For the text-containing cell, return its midpoint in [x, y] coordinate format. 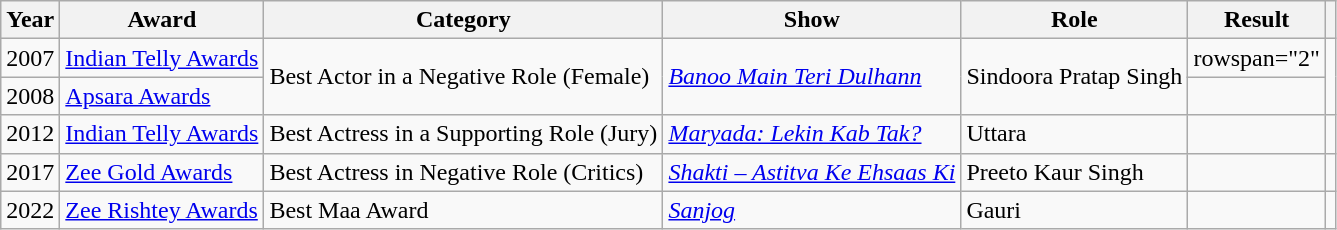
2022 [30, 210]
Result [1257, 20]
2012 [30, 134]
Category [464, 20]
Show [812, 20]
Award [162, 20]
Sindoora Pratap Singh [1074, 77]
Zee Gold Awards [162, 172]
Gauri [1074, 210]
Sanjog [812, 210]
Role [1074, 20]
Preeto Kaur Singh [1074, 172]
Zee Rishtey Awards [162, 210]
2007 [30, 58]
Shakti – Astitva Ke Ehsaas Ki [812, 172]
Year [30, 20]
Maryada: Lekin Kab Tak? [812, 134]
Uttara [1074, 134]
Best Actress in a Supporting Role (Jury) [464, 134]
2017 [30, 172]
Best Actor in a Negative Role (Female) [464, 77]
rowspan="2" [1257, 58]
Best Actress in Negative Role (Critics) [464, 172]
Apsara Awards [162, 96]
Banoo Main Teri Dulhann [812, 77]
Best Maa Award [464, 210]
2008 [30, 96]
